From the cell containing the given text, extract its center point as [X, Y] coordinate. 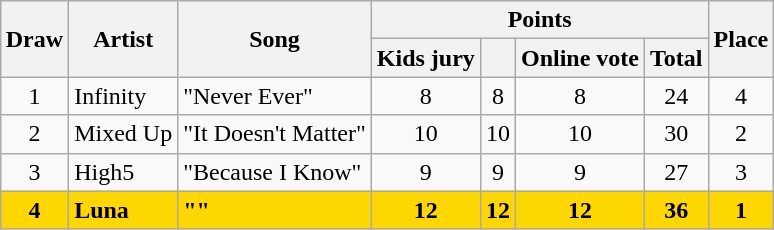
Artist [124, 39]
"Never Ever" [275, 96]
27 [677, 172]
Total [677, 58]
Draw [34, 39]
Mixed Up [124, 134]
Points [540, 20]
24 [677, 96]
High5 [124, 172]
"It Doesn't Matter" [275, 134]
36 [677, 210]
"" [275, 210]
30 [677, 134]
Kids jury [426, 58]
Online vote [580, 58]
Infinity [124, 96]
Place [741, 39]
Luna [124, 210]
"Because I Know" [275, 172]
Song [275, 39]
